Identify which cell holds the provided text, then report its (x, y) central coordinate. 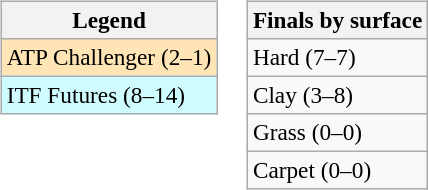
Carpet (0–0) (337, 171)
Grass (0–0) (337, 133)
ATP Challenger (2–1) (108, 57)
Legend (108, 20)
Clay (3–8) (337, 95)
Finals by surface (337, 20)
Hard (7–7) (337, 57)
ITF Futures (8–14) (108, 95)
